Scan for the cell matching the given text and deliver its (x, y) coordinate at center. 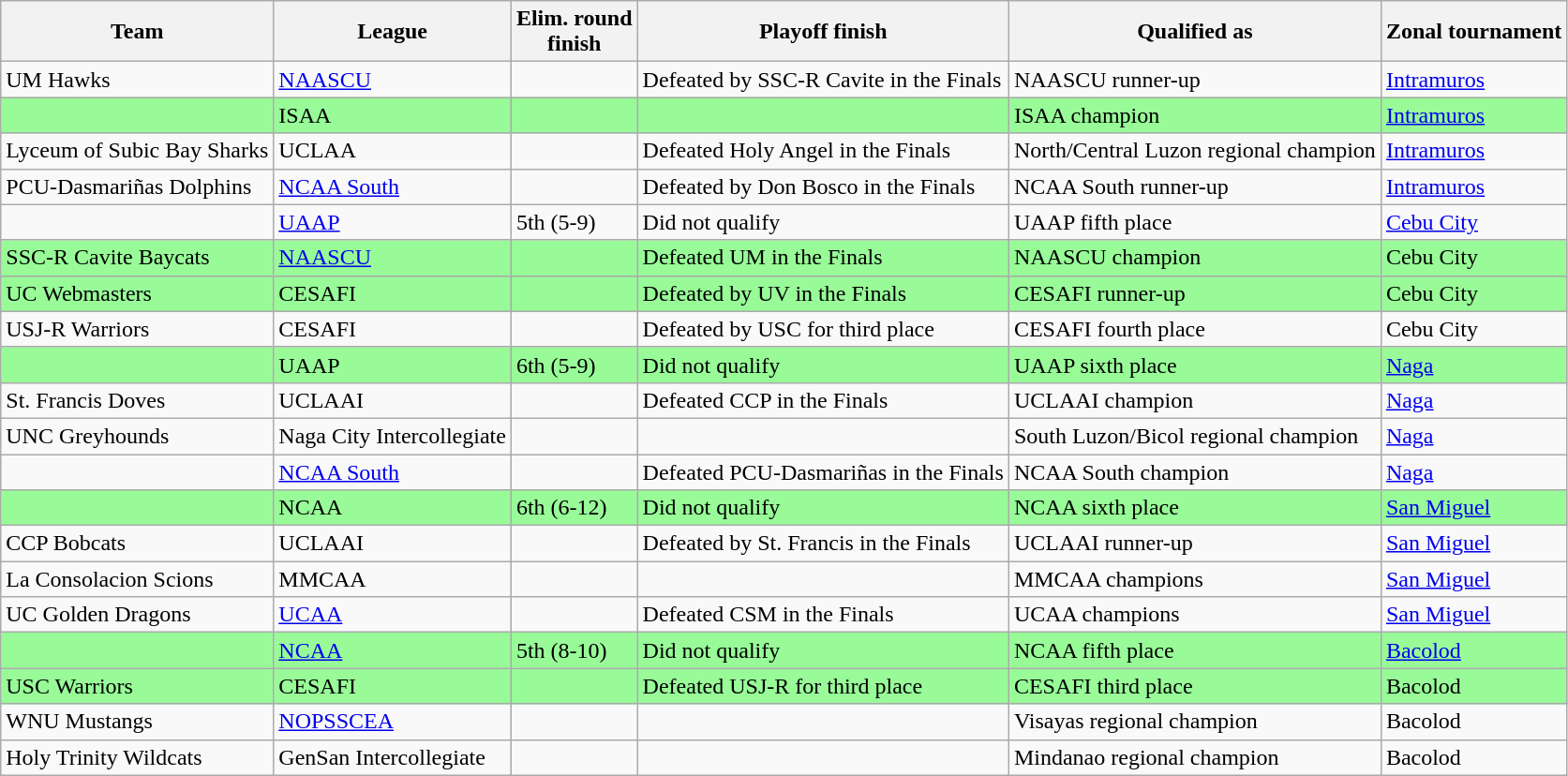
SSC-R Cavite Baycats (137, 258)
Defeated PCU-Dasmariñas in the Finals (823, 471)
Visayas regional champion (1194, 722)
Defeated by USC for third place (823, 329)
Playoff finish (823, 32)
UM Hawks (137, 80)
St. Francis Doves (137, 400)
NCAA South champion (1194, 471)
Defeated by St. Francis in the Finals (823, 544)
5th (8-10) (574, 650)
CESAFI runner-up (1194, 293)
North/Central Luzon regional champion (1194, 151)
NCAA fifth place (1194, 650)
GenSan Intercollegiate (393, 757)
ISAA champion (1194, 115)
UNC Greyhounds (137, 436)
NCAA sixth place (1194, 508)
MMCAA champions (1194, 579)
WNU Mustangs (137, 722)
Defeated UM in the Finals (823, 258)
UC Golden Dragons (137, 615)
NAASCU champion (1194, 258)
6th (6-12) (574, 508)
Holy Trinity Wildcats (137, 757)
UCAA champions (1194, 615)
NCAA South runner-up (1194, 187)
Defeated by SSC-R Cavite in the Finals (823, 80)
UCLAA (393, 151)
NOPSSCEA (393, 722)
5th (5-9) (574, 222)
Defeated CSM in the Finals (823, 615)
NAASCU runner-up (1194, 80)
MMCAA (393, 579)
USJ-R Warriors (137, 329)
UAAP sixth place (1194, 365)
UCLAAI runner-up (1194, 544)
Defeated CCP in the Finals (823, 400)
UAAP fifth place (1194, 222)
USC Warriors (137, 686)
Qualified as (1194, 32)
Elim. roundfinish (574, 32)
Mindanao regional champion (1194, 757)
La Consolacion Scions (137, 579)
Lyceum of Subic Bay Sharks (137, 151)
Defeated Holy Angel in the Finals (823, 151)
CCP Bobcats (137, 544)
Zonal tournament (1473, 32)
PCU-Dasmariñas Dolphins (137, 187)
Defeated by Don Bosco in the Finals (823, 187)
ISAA (393, 115)
6th (5-9) (574, 365)
UCLAAI champion (1194, 400)
UC Webmasters (137, 293)
League (393, 32)
CESAFI third place (1194, 686)
Defeated USJ-R for third place (823, 686)
Defeated by UV in the Finals (823, 293)
South Luzon/Bicol regional champion (1194, 436)
CESAFI fourth place (1194, 329)
Naga City Intercollegiate (393, 436)
UCAA (393, 615)
Team (137, 32)
